Locate the cell with the specified text and output its (X, Y) center coordinate. 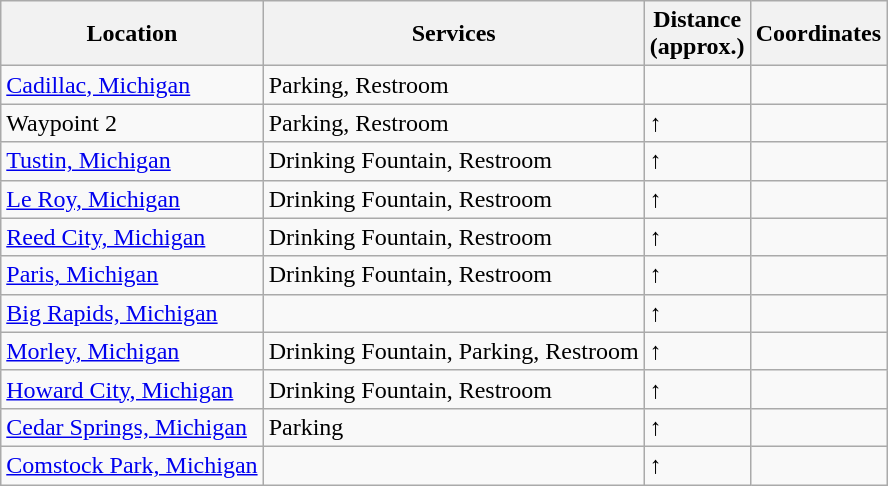
Drinking Fountain, Parking, Restroom (454, 351)
Coordinates (818, 34)
Paris, Michigan (132, 275)
Morley, Michigan (132, 351)
Cadillac, Michigan (132, 85)
Reed City, Michigan (132, 237)
Services (454, 34)
Howard City, Michigan (132, 389)
Cedar Springs, Michigan (132, 427)
Location (132, 34)
Comstock Park, Michigan (132, 465)
Parking (454, 427)
Waypoint 2 (132, 123)
Big Rapids, Michigan (132, 313)
Tustin, Michigan (132, 161)
Le Roy, Michigan (132, 199)
Distance (approx.) (697, 34)
